From the cell containing the given text, extract its center point as [x, y] coordinate. 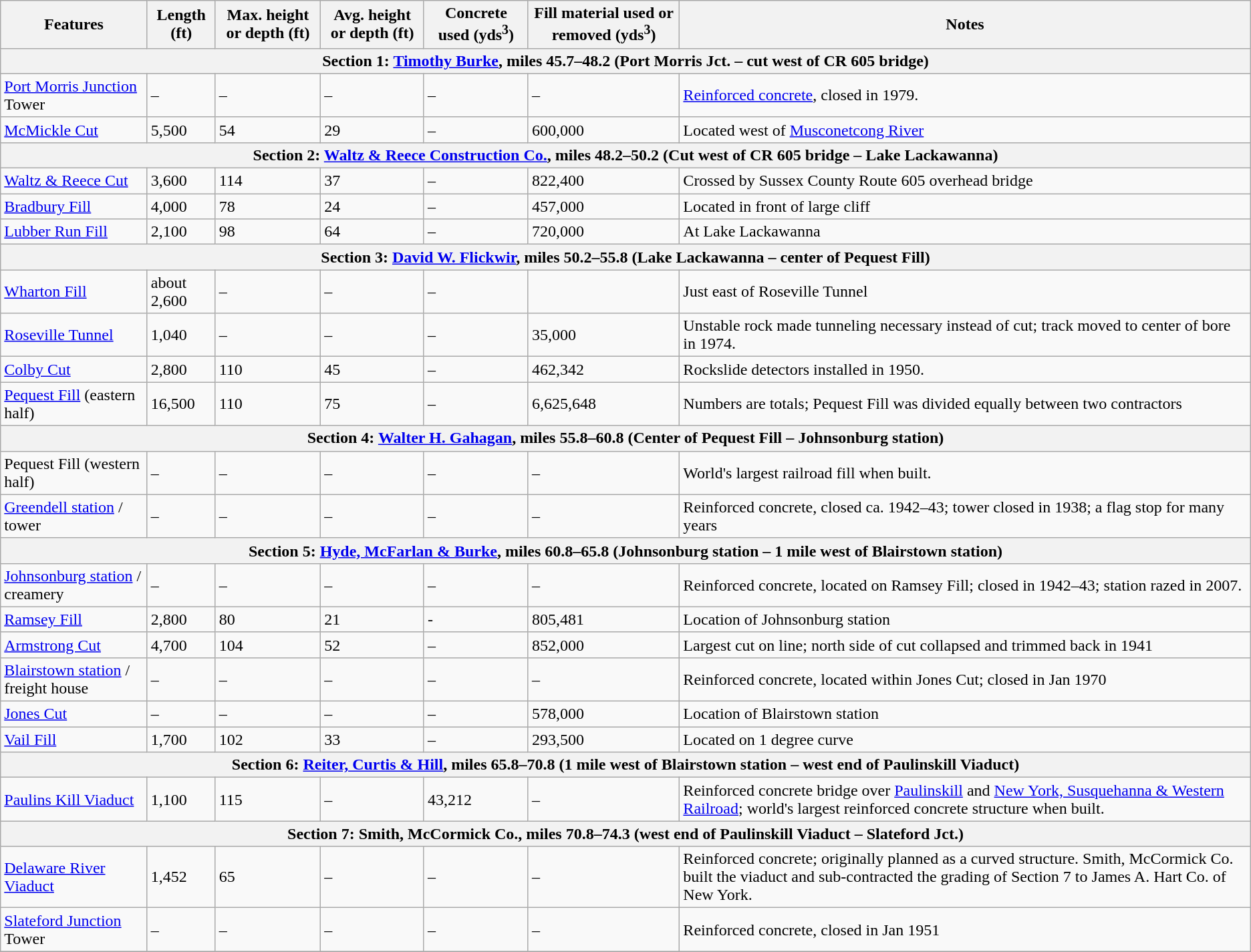
29 [373, 130]
Located west of Musconetcong River [965, 130]
Slateford Junction Tower [74, 930]
80 [268, 619]
2,100 [181, 232]
Notes [965, 25]
At Lake Lackawanna [965, 232]
Reinforced concrete, closed ca. 1942–43; tower closed in 1938; a flag stop for many years [965, 516]
Greendell station / tower [74, 516]
Numbers are totals; Pequest Fill was divided equally between two contractors [965, 404]
Rockslide detectors installed in 1950. [965, 369]
45 [373, 369]
65 [268, 877]
McMickle Cut [74, 130]
4,000 [181, 206]
852,000 [603, 645]
104 [268, 645]
Pequest Fill (eastern half) [74, 404]
102 [268, 740]
16,500 [181, 404]
Reinforced concrete bridge over Paulinskill and New York, Susquehanna & Western Railroad; world's largest reinforced concrete structure when built. [965, 799]
Largest cut on line; north side of cut collapsed and trimmed back in 1941 [965, 645]
Unstable rock made tunneling necessary instead of cut; track moved to center of bore in 1974. [965, 335]
Reinforced concrete, located within Jones Cut; closed in Jan 1970 [965, 679]
Features [74, 25]
Pequest Fill (western half) [74, 473]
6,625,648 [603, 404]
Fill material used or removed (yds3) [603, 25]
64 [373, 232]
Length (ft) [181, 25]
462,342 [603, 369]
1,452 [181, 877]
Reinforced concrete, closed in 1979. [965, 95]
Waltz & Reece Cut [74, 181]
578,000 [603, 714]
1,040 [181, 335]
43,212 [476, 799]
822,400 [603, 181]
37 [373, 181]
Crossed by Sussex County Route 605 overhead bridge [965, 181]
1,100 [181, 799]
54 [268, 130]
Roseville Tunnel [74, 335]
Colby Cut [74, 369]
Section 4: Walter H. Gahagan, miles 55.8–60.8 (Center of Pequest Fill – Johnsonburg station) [625, 438]
Section 7: Smith, McCormick Co., miles 70.8–74.3 (west end of Paulinskill Viaduct – Slateford Jct.) [625, 834]
Reinforced concrete, located on Ramsey Fill; closed in 1942–43; station razed in 2007. [965, 585]
Section 2: Waltz & Reece Construction Co., miles 48.2–50.2 (Cut west of CR 605 bridge – Lake Lackawanna) [625, 155]
114 [268, 181]
Just east of Roseville Tunnel [965, 291]
5,500 [181, 130]
Section 6: Reiter, Curtis & Hill, miles 65.8–70.8 (1 mile west of Blairstown station – west end of Paulinskill Viaduct) [625, 765]
Port Morris Junction Tower [74, 95]
35,000 [603, 335]
World's largest railroad fill when built. [965, 473]
33 [373, 740]
Blairstown station / freight house [74, 679]
805,481 [603, 619]
Max. height or depth (ft) [268, 25]
Bradbury Fill [74, 206]
Jones Cut [74, 714]
Concrete used (yds3) [476, 25]
Paulins Kill Viaduct [74, 799]
1,700 [181, 740]
52 [373, 645]
Vail Fill [74, 740]
Wharton Fill [74, 291]
Located on 1 degree curve [965, 740]
Located in front of large cliff [965, 206]
720,000 [603, 232]
- [476, 619]
Location of Johnsonburg station [965, 619]
98 [268, 232]
24 [373, 206]
293,500 [603, 740]
Section 1: Timothy Burke, miles 45.7–48.2 (Port Morris Jct. – cut west of CR 605 bridge) [625, 61]
4,700 [181, 645]
115 [268, 799]
Lubber Run Fill [74, 232]
Reinforced concrete, closed in Jan 1951 [965, 930]
457,000 [603, 206]
Delaware River Viaduct [74, 877]
Johnsonburg station / creamery [74, 585]
Armstrong Cut [74, 645]
78 [268, 206]
75 [373, 404]
Avg. height or depth (ft) [373, 25]
600,000 [603, 130]
about 2,600 [181, 291]
Ramsey Fill [74, 619]
21 [373, 619]
Section 3: David W. Flickwir, miles 50.2–55.8 (Lake Lackawanna – center of Pequest Fill) [625, 257]
Location of Blairstown station [965, 714]
3,600 [181, 181]
Section 5: Hyde, McFarlan & Burke, miles 60.8–65.8 (Johnsonburg station – 1 mile west of Blairstown station) [625, 550]
